Return the [X, Y] coordinate for the center point of the cell that contains the specified text.  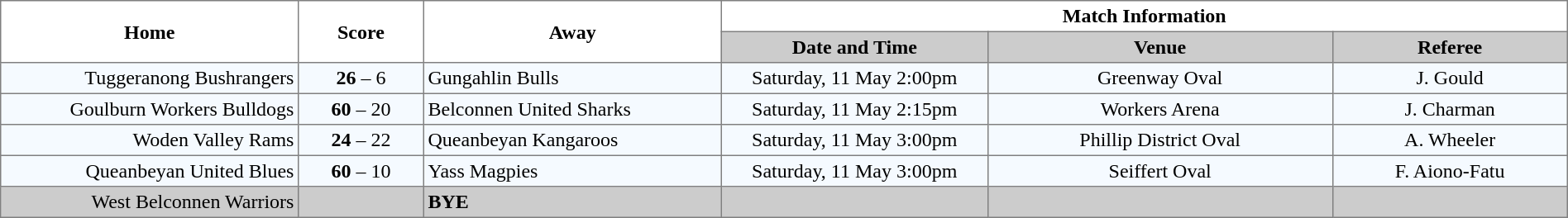
Gungahlin Bulls [572, 78]
Belconnen United Sharks [572, 109]
J. Charman [1450, 109]
Away [572, 31]
Yass Magpies [572, 171]
Home [150, 31]
Queanbeyan Kangaroos [572, 140]
24 – 22 [361, 140]
BYE [572, 202]
Seiffert Oval [1159, 171]
A. Wheeler [1450, 140]
J. Gould [1450, 78]
Saturday, 11 May 2:15pm [854, 109]
Greenway Oval [1159, 78]
Score [361, 31]
Phillip District Oval [1159, 140]
60 – 10 [361, 171]
Queanbeyan United Blues [150, 171]
West Belconnen Warriors [150, 202]
60 – 20 [361, 109]
26 – 6 [361, 78]
Match Information [1145, 17]
F. Aiono-Fatu [1450, 171]
Workers Arena [1159, 109]
Referee [1450, 47]
Tuggeranong Bushrangers [150, 78]
Saturday, 11 May 2:00pm [854, 78]
Woden Valley Rams [150, 140]
Date and Time [854, 47]
Goulburn Workers Bulldogs [150, 109]
Venue [1159, 47]
